Detect which cell encompasses the target text, then output its (x, y) center coordinate. 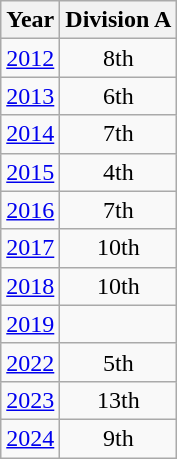
5th (118, 362)
2019 (30, 324)
Year (30, 20)
2013 (30, 96)
9th (118, 438)
4th (118, 172)
2017 (30, 248)
6th (118, 96)
13th (118, 400)
8th (118, 58)
2014 (30, 134)
2023 (30, 400)
2012 (30, 58)
2024 (30, 438)
2018 (30, 286)
2022 (30, 362)
2015 (30, 172)
2016 (30, 210)
Division A (118, 20)
